Return the (X, Y) coordinate for the center point of the cell that contains the specified text.  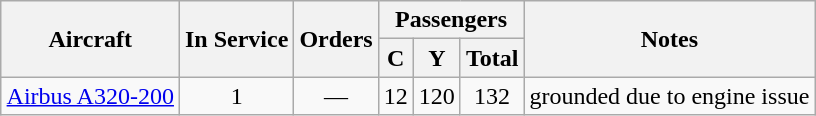
C (396, 58)
Airbus A320-200 (90, 96)
Y (436, 58)
12 (396, 96)
Notes (670, 39)
grounded due to engine issue (670, 96)
— (336, 96)
In Service (236, 39)
Aircraft (90, 39)
132 (492, 96)
120 (436, 96)
1 (236, 96)
Orders (336, 39)
Passengers (451, 20)
Total (492, 58)
